Extract the [X, Y] coordinate from the center of the cell holding the provided text.  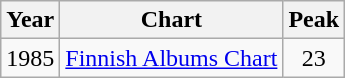
Year [30, 20]
Peak [314, 20]
1985 [30, 58]
Chart [172, 20]
Finnish Albums Chart [172, 58]
23 [314, 58]
